Identify which cell holds the provided text, then report its (X, Y) central coordinate. 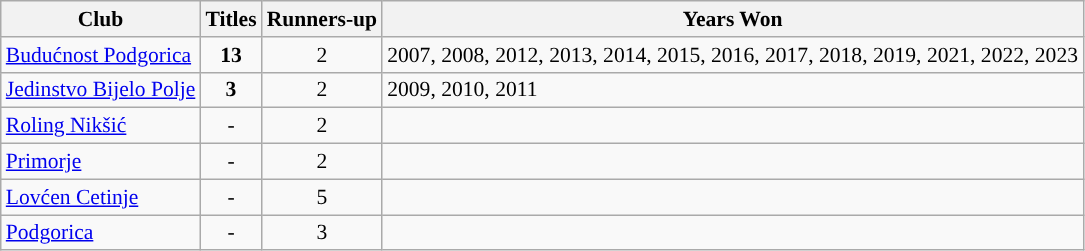
Budućnost Podgorica (101, 55)
Runners-up (322, 19)
5 (322, 197)
2007, 2008, 2012, 2013, 2014, 2015, 2016, 2017, 2018, 2019, 2021, 2022, 2023 (732, 55)
Roling Nikšić (101, 126)
13 (230, 55)
2009, 2010, 2011 (732, 90)
Podgorica (101, 233)
Club (101, 19)
Lovćen Cetinje (101, 197)
Years Won (732, 19)
Primorje (101, 162)
Titles (230, 19)
Jedinstvo Bijelo Polje (101, 90)
